Return (x, y) of the center of cell containing provided text 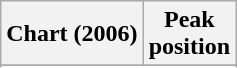
Peakposition (189, 34)
Chart (2006) (72, 34)
